Return the (x, y) coordinate for the center point of the cell that contains the specified text.  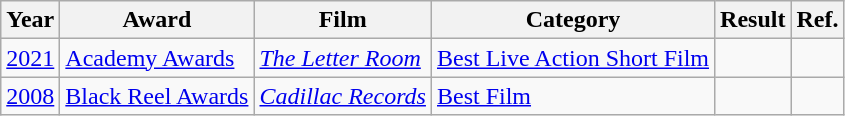
2021 (30, 58)
Result (753, 20)
Black Reel Awards (157, 96)
Cadillac Records (342, 96)
Academy Awards (157, 58)
2008 (30, 96)
Best Live Action Short Film (572, 58)
Year (30, 20)
Award (157, 20)
Film (342, 20)
Ref. (818, 20)
The Letter Room (342, 58)
Best Film (572, 96)
Category (572, 20)
